Output the [X, Y] coordinate of the center of the cell containing the given text.  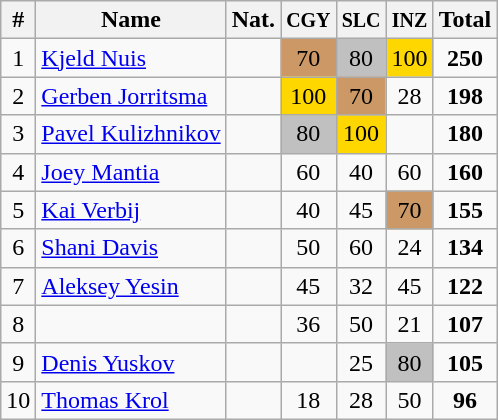
21 [410, 324]
96 [465, 400]
Aleksey Yesin [131, 286]
10 [18, 400]
2 [18, 96]
122 [465, 286]
Kjeld Nuis [131, 58]
18 [309, 400]
4 [18, 172]
# [18, 20]
134 [465, 248]
32 [361, 286]
Total [465, 20]
36 [309, 324]
SLC [361, 20]
Pavel Kulizhnikov [131, 134]
5 [18, 210]
250 [465, 58]
Joey Mantia [131, 172]
Shani Davis [131, 248]
Denis Yuskov [131, 362]
Thomas Krol [131, 400]
Name [131, 20]
Gerben Jorritsma [131, 96]
107 [465, 324]
Nat. [253, 20]
INZ [410, 20]
198 [465, 96]
Kai Verbij [131, 210]
7 [18, 286]
CGY [309, 20]
180 [465, 134]
3 [18, 134]
105 [465, 362]
1 [18, 58]
160 [465, 172]
25 [361, 362]
8 [18, 324]
155 [465, 210]
6 [18, 248]
24 [410, 248]
9 [18, 362]
